Extract the (X, Y) coordinate from the center of the cell holding the provided text.  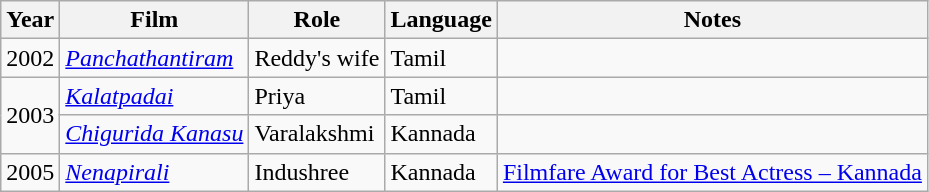
Role (317, 20)
Kalatpadai (154, 96)
Nenapirali (154, 172)
Panchathantiram (154, 58)
Indushree (317, 172)
Year (30, 20)
2005 (30, 172)
Film (154, 20)
Varalakshmi (317, 134)
2002 (30, 58)
Language (441, 20)
Chigurida Kanasu (154, 134)
Priya (317, 96)
2003 (30, 115)
Notes (712, 20)
Reddy's wife (317, 58)
Filmfare Award for Best Actress – Kannada (712, 172)
